Find where the given text appears and provide that cell's center as (x, y) coordinate. 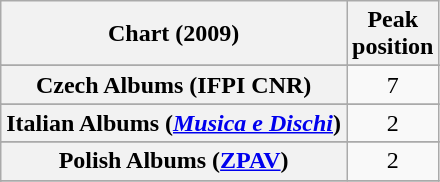
Italian Albums (Musica e Dischi) (174, 123)
Czech Albums (IFPI CNR) (174, 85)
7 (393, 85)
Peakposition (393, 34)
Polish Albums (ZPAV) (174, 161)
Chart (2009) (174, 34)
